Return the [x, y] coordinate for the center point of the cell that contains the specified text.  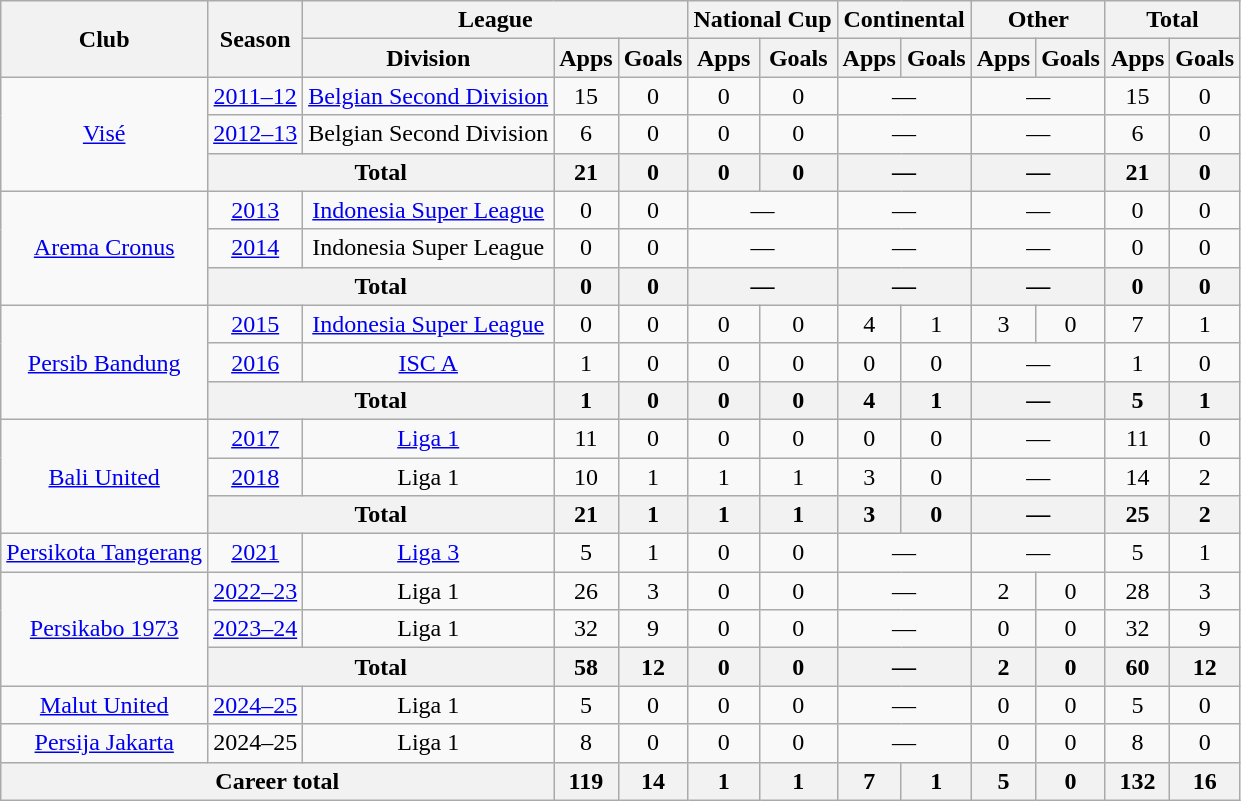
Career total [278, 781]
Persikota Tangerang [104, 553]
Continental [904, 20]
2014 [256, 248]
League [496, 20]
Persikabo 1973 [104, 629]
16 [1205, 781]
Persib Bandung [104, 362]
60 [1137, 667]
ISC A [428, 362]
58 [586, 667]
Other [1038, 20]
2013 [256, 210]
Persija Jakarta [104, 743]
2018 [256, 477]
10 [586, 477]
Bali United [104, 476]
119 [586, 781]
2021 [256, 553]
132 [1137, 781]
Season [256, 39]
2011–12 [256, 96]
Liga 3 [428, 553]
Visé [104, 134]
2017 [256, 438]
National Cup [762, 20]
Club [104, 39]
Division [428, 58]
2012–13 [256, 134]
Malut United [104, 705]
2022–23 [256, 591]
2023–24 [256, 629]
2015 [256, 324]
26 [586, 591]
Arema Cronus [104, 248]
28 [1137, 591]
25 [1137, 515]
2016 [256, 362]
